Return the (x, y) coordinate for the center point of the cell that contains the specified text.  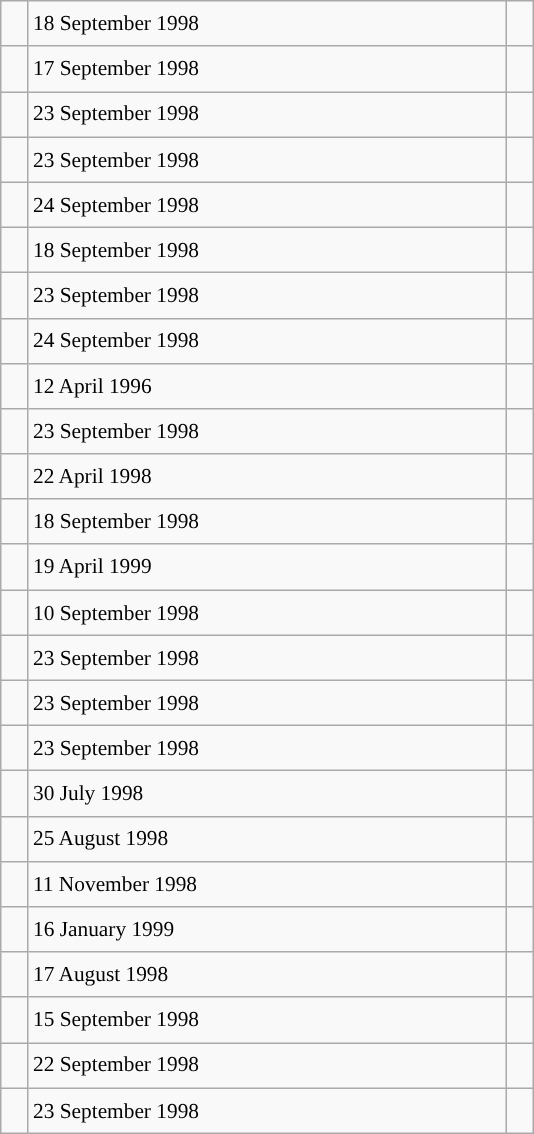
22 September 1998 (267, 1066)
22 April 1998 (267, 476)
15 September 1998 (267, 1020)
19 April 1999 (267, 566)
25 August 1998 (267, 838)
10 September 1998 (267, 612)
17 August 1998 (267, 974)
16 January 1999 (267, 930)
17 September 1998 (267, 68)
30 July 1998 (267, 794)
11 November 1998 (267, 884)
12 April 1996 (267, 386)
